Find where the given text appears and provide that cell's center as [X, Y] coordinate. 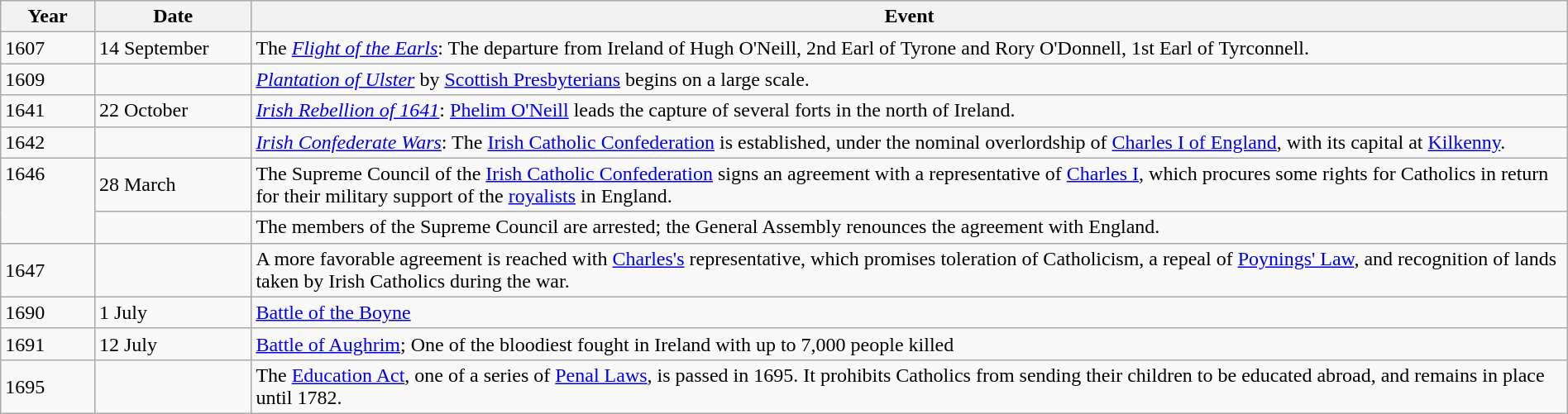
The Flight of the Earls: The departure from Ireland of Hugh O'Neill, 2nd Earl of Tyrone and Rory O'Donnell, 1st Earl of Tyrconnell. [910, 48]
1641 [48, 111]
1609 [48, 79]
Plantation of Ulster by Scottish Presbyterians begins on a large scale. [910, 79]
1647 [48, 269]
28 March [172, 185]
1695 [48, 387]
1690 [48, 312]
1642 [48, 142]
12 July [172, 344]
14 September [172, 48]
1 July [172, 312]
Year [48, 17]
The members of the Supreme Council are arrested; the General Assembly renounces the agreement with England. [910, 227]
Battle of the Boyne [910, 312]
22 October [172, 111]
Irish Rebellion of 1641: Phelim O'Neill leads the capture of several forts in the north of Ireland. [910, 111]
1691 [48, 344]
Event [910, 17]
1646 [48, 200]
Date [172, 17]
Battle of Aughrim; One of the bloodiest fought in Ireland with up to 7,000 people killed [910, 344]
1607 [48, 48]
